Capture the cell that displays the provided text and extract its [x, y] central coordinate. 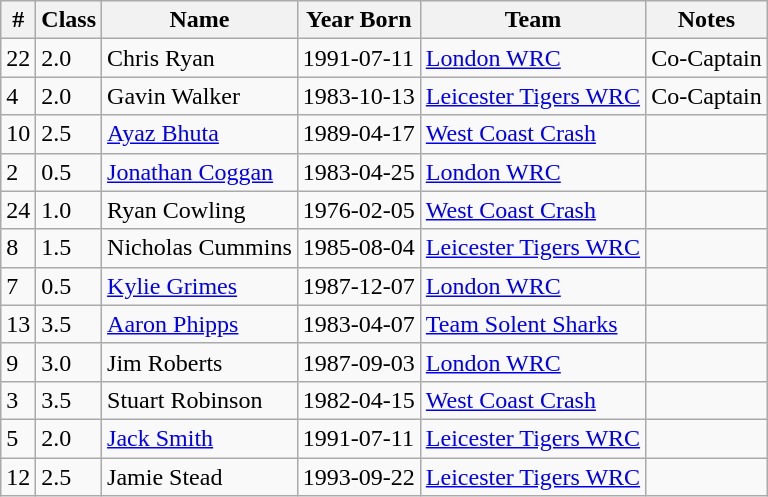
1.5 [69, 248]
2 [18, 172]
24 [18, 210]
Jonathan Coggan [200, 172]
1989-04-17 [358, 134]
Gavin Walker [200, 96]
Kylie Grimes [200, 286]
Class [69, 20]
1987-12-07 [358, 286]
1983-04-25 [358, 172]
Team Solent Sharks [532, 324]
9 [18, 362]
1.0 [69, 210]
Jack Smith [200, 438]
12 [18, 477]
3 [18, 400]
Name [200, 20]
10 [18, 134]
Aaron Phipps [200, 324]
3.0 [69, 362]
Notes [707, 20]
22 [18, 58]
Stuart Robinson [200, 400]
Jim Roberts [200, 362]
1985-08-04 [358, 248]
Team [532, 20]
# [18, 20]
1983-10-13 [358, 96]
Jamie Stead [200, 477]
1982-04-15 [358, 400]
4 [18, 96]
1976-02-05 [358, 210]
Nicholas Cummins [200, 248]
7 [18, 286]
5 [18, 438]
Chris Ryan [200, 58]
8 [18, 248]
Ayaz Bhuta [200, 134]
1987-09-03 [358, 362]
13 [18, 324]
1993-09-22 [358, 477]
Ryan Cowling [200, 210]
Year Born [358, 20]
1983-04-07 [358, 324]
